Detect which cell encompasses the target text, then output its (x, y) center coordinate. 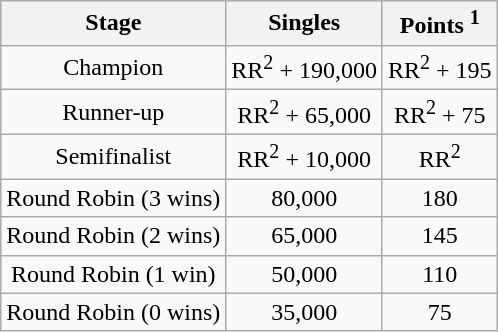
Round Robin (3 wins) (114, 198)
RR2 + 65,000 (304, 112)
Singles (304, 24)
Round Robin (2 wins) (114, 236)
80,000 (304, 198)
RR2 (440, 156)
Champion (114, 68)
75 (440, 312)
180 (440, 198)
Runner-up (114, 112)
RR2 + 75 (440, 112)
65,000 (304, 236)
145 (440, 236)
Points 1 (440, 24)
Semifinalist (114, 156)
50,000 (304, 274)
RR2 + 190,000 (304, 68)
110 (440, 274)
Stage (114, 24)
Round Robin (1 win) (114, 274)
35,000 (304, 312)
RR2 + 10,000 (304, 156)
Round Robin (0 wins) (114, 312)
RR2 + 195 (440, 68)
